Output the [X, Y] coordinate of the center of the cell containing the given text.  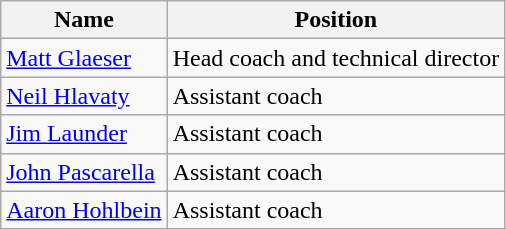
Jim Launder [84, 134]
Name [84, 20]
Matt Glaeser [84, 58]
Position [336, 20]
John Pascarella [84, 172]
Head coach and technical director [336, 58]
Aaron Hohlbein [84, 210]
Neil Hlavaty [84, 96]
